For the text-containing cell, return its midpoint in (X, Y) coordinate format. 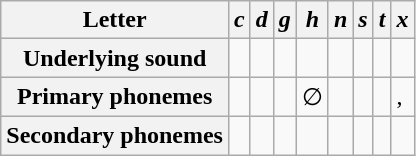
Primary phonemes (115, 97)
Underlying sound (115, 58)
Secondary phonemes (115, 135)
s (363, 20)
x (402, 20)
c (239, 20)
g (284, 20)
d (262, 20)
h (312, 20)
n (340, 20)
∅ (312, 97)
t (382, 20)
Letter (115, 20)
, (402, 97)
